Identify which cell holds the provided text, then report its [X, Y] central coordinate. 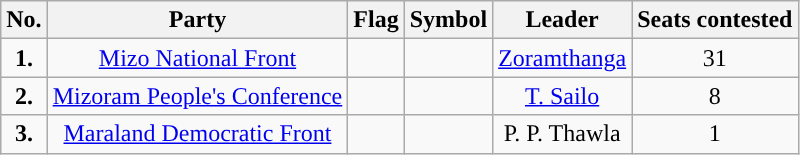
Zoramthanga [562, 58]
8 [715, 96]
Mizoram People's Conference [198, 96]
2. [24, 96]
Symbol [448, 20]
Party [198, 20]
T. Sailo [562, 96]
No. [24, 20]
Leader [562, 20]
1 [715, 134]
Maraland Democratic Front [198, 134]
P. P. Thawla [562, 134]
Flag [376, 20]
3. [24, 134]
1. [24, 58]
Mizo National Front [198, 58]
31 [715, 58]
Seats contested [715, 20]
